Find where the given text appears and provide that cell's center as (x, y) coordinate. 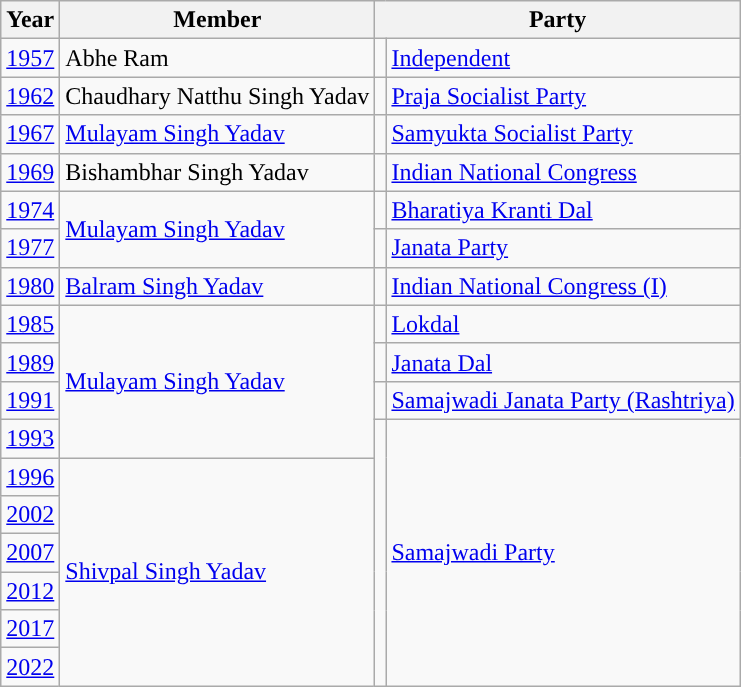
2007 (30, 553)
Janata Party (563, 248)
Samyukta Socialist Party (563, 134)
1977 (30, 248)
1967 (30, 134)
1974 (30, 210)
2002 (30, 515)
1957 (30, 58)
Bharatiya Kranti Dal (563, 210)
Indian National Congress (I) (563, 286)
Independent (563, 58)
Praja Socialist Party (563, 96)
1985 (30, 324)
1969 (30, 172)
Chaudhary Natthu Singh Yadav (218, 96)
1996 (30, 477)
2017 (30, 629)
1991 (30, 400)
Balram Singh Yadav (218, 286)
Year (30, 20)
Lokdal (563, 324)
Samajwadi Janata Party (Rashtriya) (563, 400)
1962 (30, 96)
Party (558, 20)
Abhe Ram (218, 58)
Janata Dal (563, 362)
Bishambhar Singh Yadav (218, 172)
1993 (30, 438)
Member (218, 20)
1980 (30, 286)
Indian National Congress (563, 172)
2012 (30, 591)
Shivpal Singh Yadav (218, 572)
2022 (30, 667)
Samajwadi Party (563, 552)
1989 (30, 362)
